Output the [X, Y] coordinate of the center of the cell containing the given text.  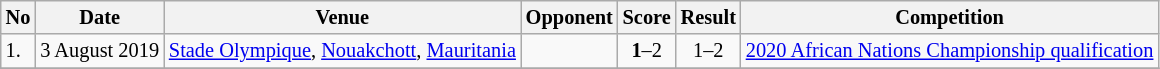
No [18, 17]
Venue [342, 17]
Opponent [570, 17]
Competition [950, 17]
1. [18, 51]
2020 African Nations Championship qualification [950, 51]
Score [647, 17]
Result [708, 17]
Date [100, 17]
Stade Olympique, Nouakchott, Mauritania [342, 51]
3 August 2019 [100, 51]
